Identify which cell holds the provided text, then report its [X, Y] central coordinate. 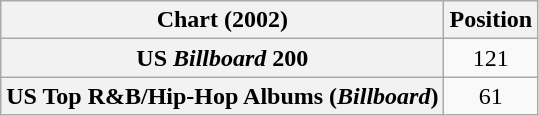
Position [491, 20]
Chart (2002) [222, 20]
121 [491, 58]
61 [491, 96]
US Billboard 200 [222, 58]
US Top R&B/Hip-Hop Albums (Billboard) [222, 96]
